Pinpoint the cell where the given text exists, returning its [X, Y] midpoint coordinate. 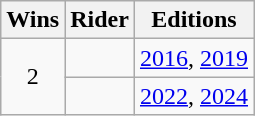
2 [33, 77]
2022, 2024 [194, 96]
2016, 2019 [194, 58]
Editions [194, 20]
Rider [100, 20]
Wins [33, 20]
